Determine the [X, Y] coordinate at the center of the cell enclosing the given text.  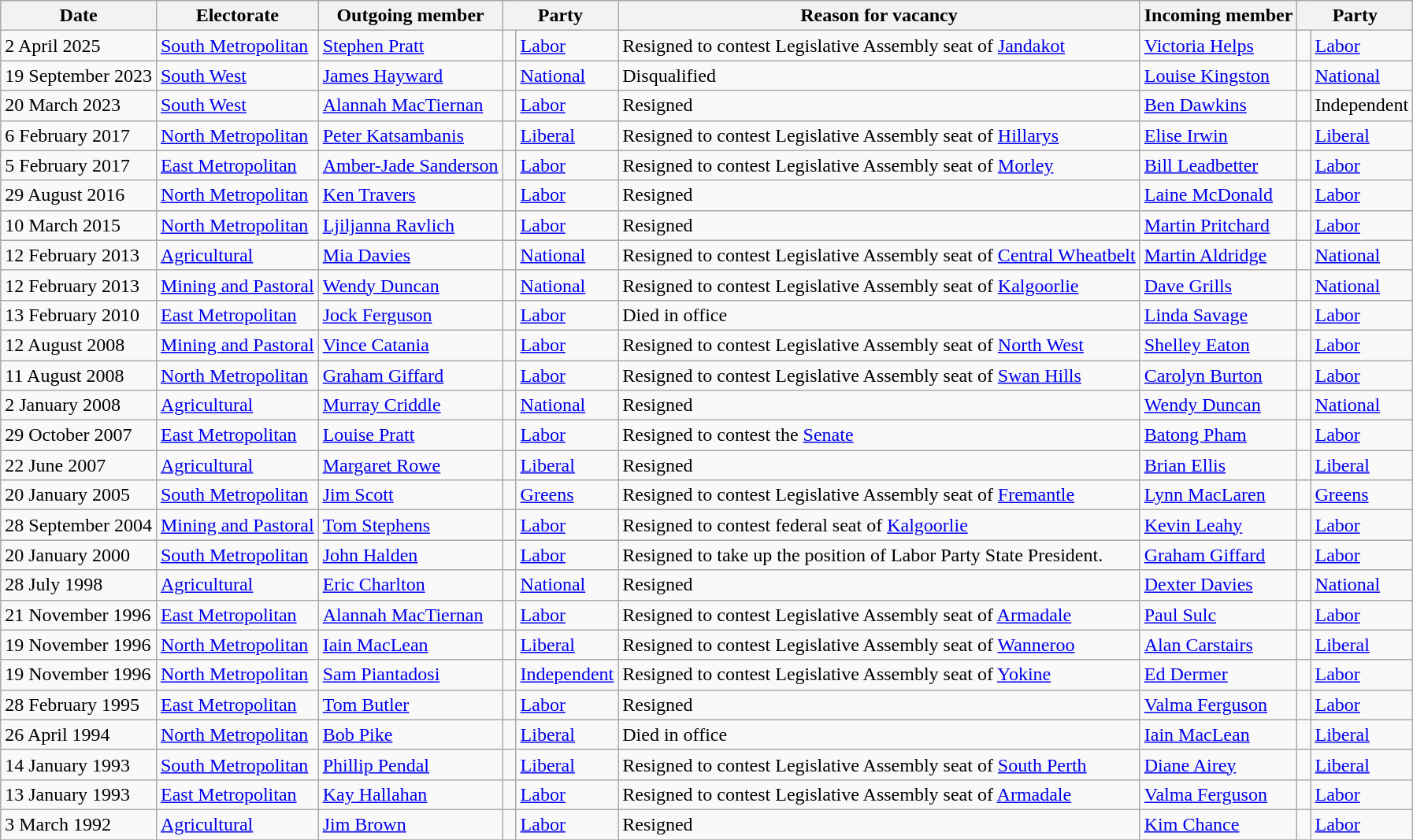
Laine McDonald [1218, 195]
Jock Ferguson [410, 315]
Ben Dawkins [1218, 105]
Jim Scott [410, 495]
Resigned to contest Legislative Assembly seat of Kalgoorlie [879, 285]
Date [79, 16]
Eric Charlton [410, 585]
Ljiljanna Ravlich [410, 225]
Resigned to contest Legislative Assembly seat of Fremantle [879, 495]
14 January 1993 [79, 764]
28 July 1998 [79, 585]
Resigned to contest federal seat of Kalgoorlie [879, 525]
Outgoing member [410, 16]
Sam Piantadosi [410, 675]
Amber-Jade Sanderson [410, 165]
Carolyn Burton [1218, 376]
Resigned to contest Legislative Assembly seat of Swan Hills [879, 376]
James Hayward [410, 76]
Resigned to contest Legislative Assembly seat of Jandakot [879, 46]
Ken Travers [410, 195]
Margaret Rowe [410, 465]
Tom Stephens [410, 525]
19 September 2023 [79, 76]
28 September 2004 [79, 525]
2 April 2025 [79, 46]
Shelley Eaton [1218, 345]
Batong Pham [1218, 435]
Resigned to contest Legislative Assembly seat of Yokine [879, 675]
Resigned to contest Legislative Assembly seat of Morley [879, 165]
Alan Carstairs [1218, 645]
Electorate [237, 16]
Murray Criddle [410, 405]
Resigned to contest Legislative Assembly seat of South Perth [879, 764]
20 January 2000 [79, 555]
Bill Leadbetter [1218, 165]
Brian Ellis [1218, 465]
Louise Pratt [410, 435]
13 February 2010 [79, 315]
Kay Hallahan [410, 794]
Incoming member [1218, 16]
6 February 2017 [79, 135]
10 March 2015 [79, 225]
Tom Butler [410, 705]
Reason for vacancy [879, 16]
26 April 1994 [79, 735]
29 October 2007 [79, 435]
Disqualified [879, 76]
5 February 2017 [79, 165]
Dave Grills [1218, 285]
Louise Kingston [1218, 76]
Ed Dermer [1218, 675]
29 August 2016 [79, 195]
20 March 2023 [79, 105]
11 August 2008 [79, 376]
Kim Chance [1218, 824]
Martin Pritchard [1218, 225]
28 February 1995 [79, 705]
Martin Aldridge [1218, 255]
Kevin Leahy [1218, 525]
Resigned to take up the position of Labor Party State President. [879, 555]
Resigned to contest the Senate [879, 435]
Mia Davies [410, 255]
Vince Catania [410, 345]
Resigned to contest Legislative Assembly seat of Hillarys [879, 135]
13 January 1993 [79, 794]
Peter Katsambanis [410, 135]
Stephen Pratt [410, 46]
20 January 2005 [79, 495]
Victoria Helps [1218, 46]
2 January 2008 [79, 405]
Linda Savage [1218, 315]
21 November 1996 [79, 615]
Dexter Davies [1218, 585]
Elise Irwin [1218, 135]
Resigned to contest Legislative Assembly seat of North West [879, 345]
Resigned to contest Legislative Assembly seat of Wanneroo [879, 645]
John Halden [410, 555]
Diane Airey [1218, 764]
3 March 1992 [79, 824]
Bob Pike [410, 735]
Resigned to contest Legislative Assembly seat of Central Wheatbelt [879, 255]
Paul Sulc [1218, 615]
Jim Brown [410, 824]
Phillip Pendal [410, 764]
22 June 2007 [79, 465]
12 August 2008 [79, 345]
Lynn MacLaren [1218, 495]
